For the text-containing cell, return its midpoint in (x, y) coordinate format. 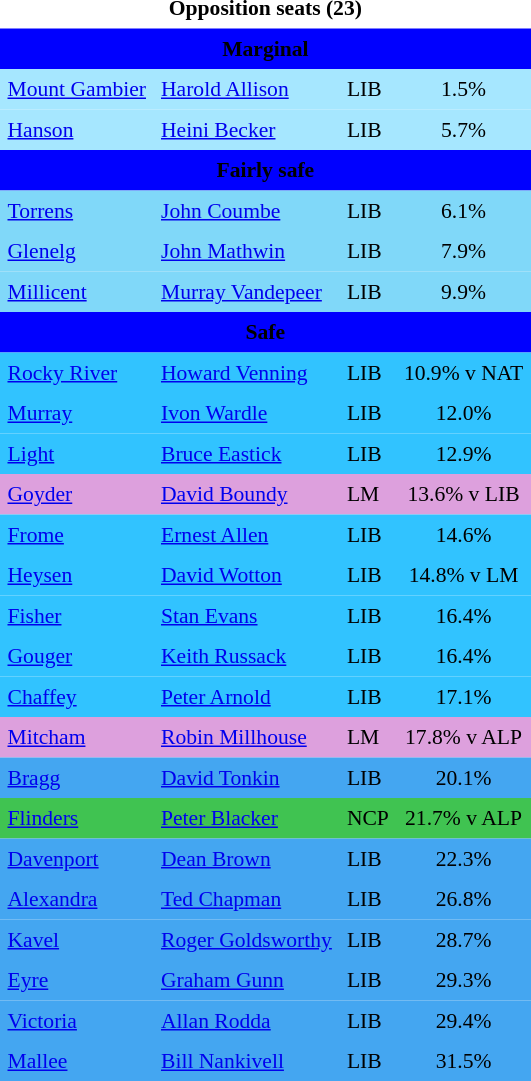
Frome (76, 534)
Peter Arnold (246, 696)
Mallee (76, 1061)
17.8% v ALP (463, 737)
Bragg (76, 777)
14.8% v LM (463, 575)
Graham Gunn (246, 980)
Bill Nankivell (246, 1061)
Robin Millhouse (246, 737)
28.7% (463, 939)
29.3% (463, 980)
Mitcham (76, 737)
Fairly safe (266, 170)
Glenelg (76, 251)
Heini Becker (246, 129)
Harold Allison (246, 89)
6.1% (463, 210)
12.0% (463, 413)
12.9% (463, 453)
Gouger (76, 656)
Ted Chapman (246, 899)
David Boundy (246, 494)
David Wotton (246, 575)
Eyre (76, 980)
Murray Vandepeer (246, 291)
Light (76, 453)
John Mathwin (246, 251)
Ivon Wardle (246, 413)
Heysen (76, 575)
Ernest Allen (246, 534)
Safe (266, 332)
Alexandra (76, 899)
10.9% v NAT (463, 372)
Dean Brown (246, 858)
Allan Rodda (246, 1020)
Fisher (76, 615)
John Coumbe (246, 210)
29.4% (463, 1020)
26.8% (463, 899)
Howard Venning (246, 372)
David Tonkin (246, 777)
7.9% (463, 251)
31.5% (463, 1061)
NCP (368, 818)
Rocky River (76, 372)
13.6% v LIB (463, 494)
Stan Evans (246, 615)
14.6% (463, 534)
Hanson (76, 129)
Kavel (76, 939)
Bruce Eastick (246, 453)
Marginal (266, 48)
Murray (76, 413)
Goyder (76, 494)
Peter Blacker (246, 818)
22.3% (463, 858)
Chaffey (76, 696)
21.7% v ALP (463, 818)
Keith Russack (246, 656)
5.7% (463, 129)
Davenport (76, 858)
Millicent (76, 291)
Torrens (76, 210)
Flinders (76, 818)
20.1% (463, 777)
Victoria (76, 1020)
9.9% (463, 291)
Mount Gambier (76, 89)
1.5% (463, 89)
Roger Goldsworthy (246, 939)
17.1% (463, 696)
